Capture the cell that displays the provided text and extract its (X, Y) central coordinate. 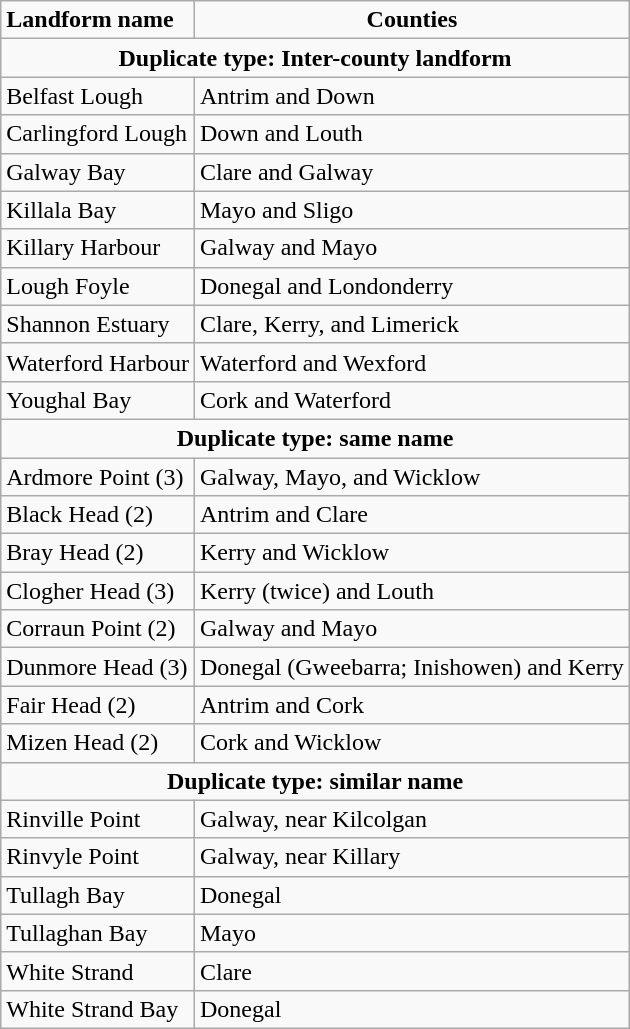
White Strand Bay (98, 1009)
Clare, Kerry, and Limerick (412, 324)
Tullagh Bay (98, 895)
Antrim and Cork (412, 705)
Killary Harbour (98, 248)
Shannon Estuary (98, 324)
Rinville Point (98, 819)
Mizen Head (2) (98, 743)
Mayo (412, 933)
Cork and Wicklow (412, 743)
Cork and Waterford (412, 400)
Clare (412, 971)
Dunmore Head (3) (98, 667)
Donegal (Gweebarra; Inishowen) and Kerry (412, 667)
Waterford Harbour (98, 362)
Ardmore Point (3) (98, 477)
Fair Head (2) (98, 705)
Galway, Mayo, and Wicklow (412, 477)
Rinvyle Point (98, 857)
Antrim and Clare (412, 515)
Tullaghan Bay (98, 933)
Kerry (twice) and Louth (412, 591)
Belfast Lough (98, 96)
Kerry and Wicklow (412, 553)
Galway, near Killary (412, 857)
Youghal Bay (98, 400)
Black Head (2) (98, 515)
Killala Bay (98, 210)
Galway Bay (98, 172)
Landform name (98, 20)
Duplicate type: same name (316, 438)
Duplicate type: Inter-county landform (316, 58)
Lough Foyle (98, 286)
Counties (412, 20)
White Strand (98, 971)
Carlingford Lough (98, 134)
Duplicate type: similar name (316, 781)
Corraun Point (2) (98, 629)
Waterford and Wexford (412, 362)
Down and Louth (412, 134)
Mayo and Sligo (412, 210)
Clogher Head (3) (98, 591)
Clare and Galway (412, 172)
Antrim and Down (412, 96)
Galway, near Kilcolgan (412, 819)
Donegal and Londonderry (412, 286)
Bray Head (2) (98, 553)
